Determine the [x, y] coordinate at the center of the cell enclosing the given text.  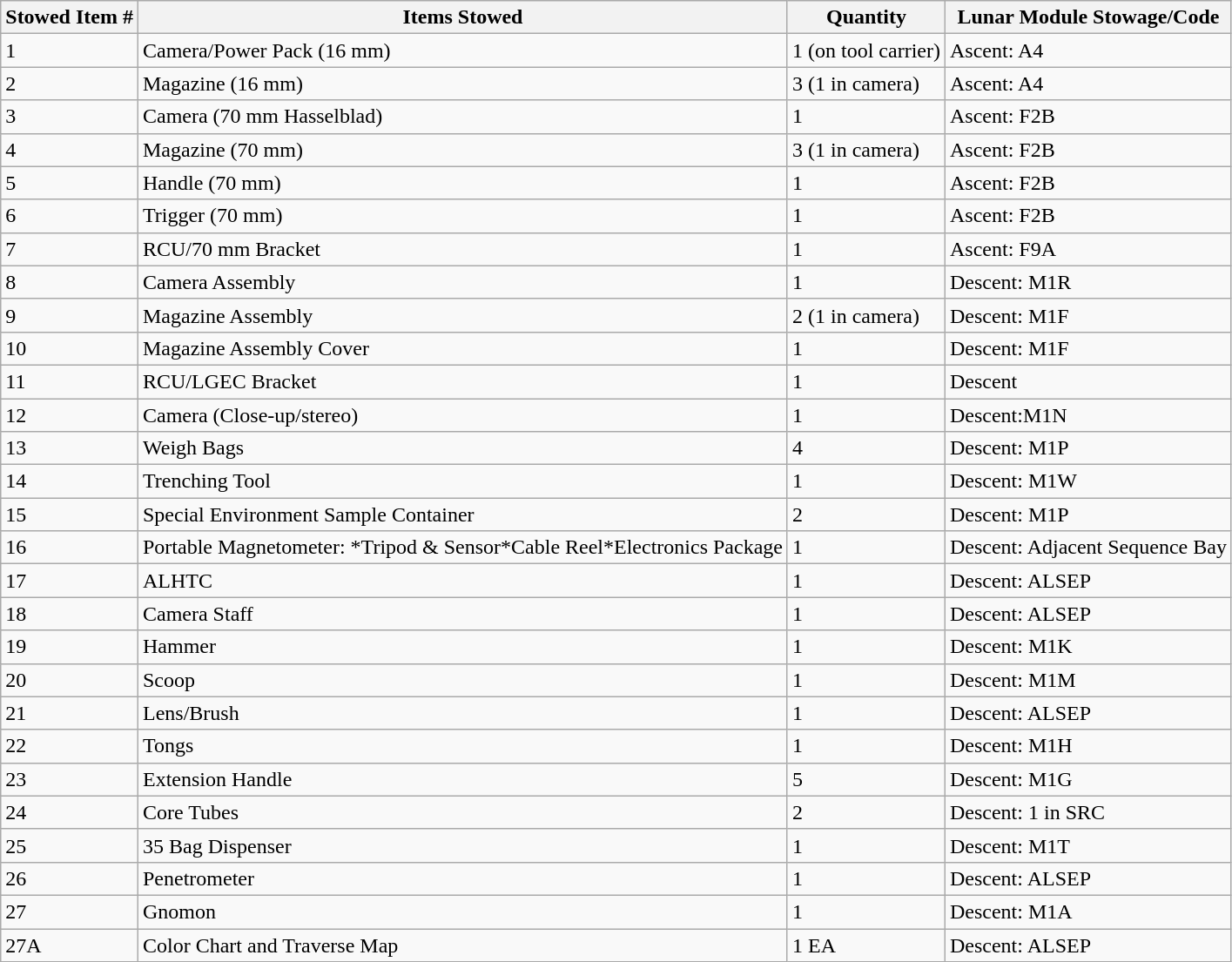
35 Bag Dispenser [462, 845]
Camera/Power Pack (16 mm) [462, 50]
Scoop [462, 680]
22 [70, 746]
Descent: M1G [1088, 779]
Quantity [865, 17]
Ascent: F9A [1088, 249]
Trigger (70 mm) [462, 216]
26 [70, 878]
Descent: M1K [1088, 647]
Lens/Brush [462, 713]
Extension Handle [462, 779]
21 [70, 713]
RCU/LGEC Bracket [462, 381]
Descent: M1A [1088, 912]
14 [70, 481]
2 (1 in camera) [865, 315]
24 [70, 812]
Descent: M1W [1088, 481]
Descent: M1T [1088, 845]
Trenching Tool [462, 481]
Portable Magnetometer: *Tripod & Sensor*Cable Reel*Electronics Package [462, 548]
3 [70, 117]
Magazine Assembly [462, 315]
Special Environment Sample Container [462, 515]
7 [70, 249]
17 [70, 581]
18 [70, 614]
Camera (Close-up/stereo) [462, 415]
Descent: M1R [1088, 282]
27A [70, 945]
16 [70, 548]
9 [70, 315]
8 [70, 282]
Items Stowed [462, 17]
Camera (70 mm Hasselblad) [462, 117]
Weigh Bags [462, 448]
12 [70, 415]
Core Tubes [462, 812]
Handle (70 mm) [462, 183]
Color Chart and Traverse Map [462, 945]
Hammer [462, 647]
Descent: 1 in SRC [1088, 812]
Camera Staff [462, 614]
19 [70, 647]
Stowed Item # [70, 17]
Magazine (70 mm) [462, 150]
Descent: Adjacent Sequence Bay [1088, 548]
23 [70, 779]
Descent: M1M [1088, 680]
1 EA [865, 945]
Descent [1088, 381]
13 [70, 448]
1 (on tool carrier) [865, 50]
11 [70, 381]
6 [70, 216]
Camera Assembly [462, 282]
RCU/70 mm Bracket [462, 249]
Gnomon [462, 912]
10 [70, 348]
Magazine Assembly Cover [462, 348]
20 [70, 680]
27 [70, 912]
15 [70, 515]
Descent:M1N [1088, 415]
Descent: M1H [1088, 746]
Penetrometer [462, 878]
Tongs [462, 746]
25 [70, 845]
Lunar Module Stowage/Code [1088, 17]
ALHTC [462, 581]
Magazine (16 mm) [462, 84]
